Extract the [X, Y] coordinate from the center of the cell holding the provided text.  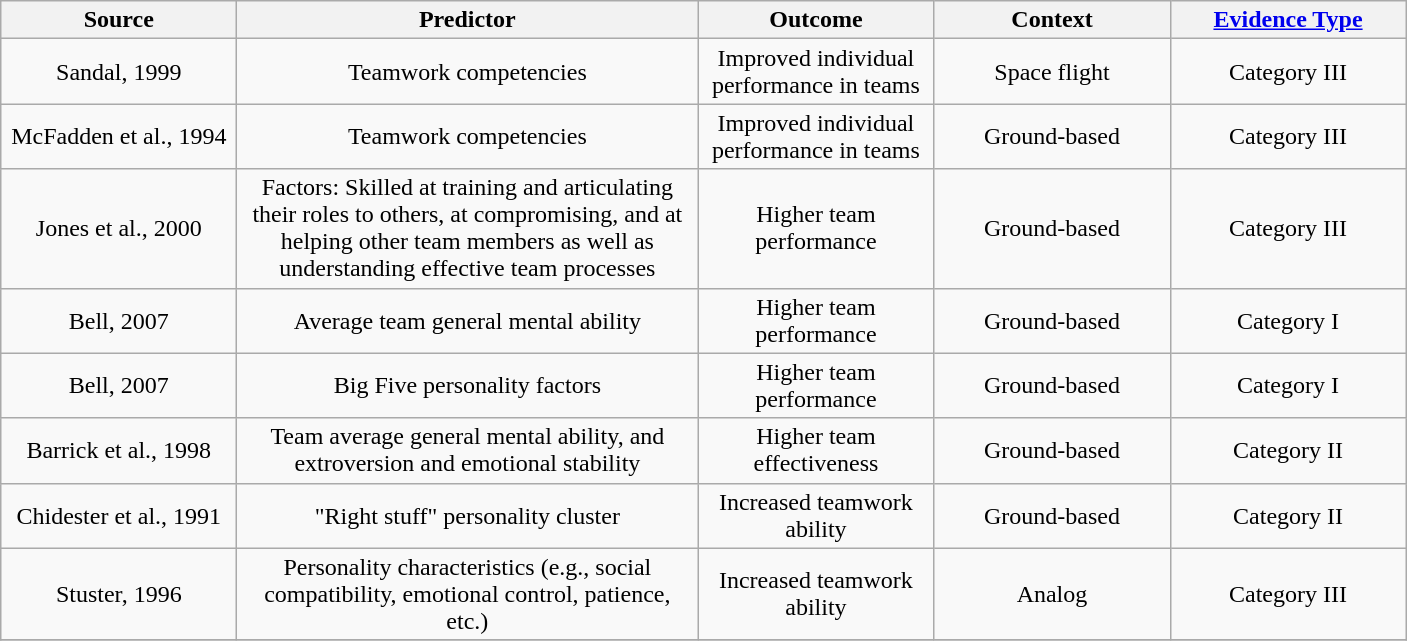
Chidester et al., 1991 [119, 516]
Evidence Type [1288, 20]
Sandal, 1999 [119, 72]
Analog [1052, 594]
McFadden et al., 1994 [119, 136]
Jones et al., 2000 [119, 228]
"Right stuff" personality cluster [468, 516]
Personality characteristics (e.g., social compatibility, emotional control, patience, etc.) [468, 594]
Outcome [816, 20]
Higher team effectiveness [816, 450]
Barrick et al., 1998 [119, 450]
Source [119, 20]
Context [1052, 20]
Average team general mental ability [468, 320]
Big Five personality factors [468, 386]
Stuster, 1996 [119, 594]
Team average general mental ability, and extroversion and emotional stability [468, 450]
Space flight [1052, 72]
Predictor [468, 20]
